Find where the given text appears and provide that cell's center as (X, Y) coordinate. 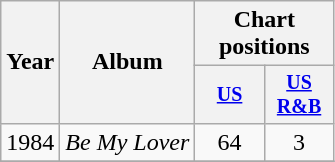
Chart positions (264, 34)
1984 (30, 142)
64 (230, 142)
Be My Lover (128, 142)
Album (128, 62)
3 (298, 142)
US (230, 94)
USR&B (298, 94)
Year (30, 62)
